Provide the (x, y) coordinate of the cell's center where the given text is located.  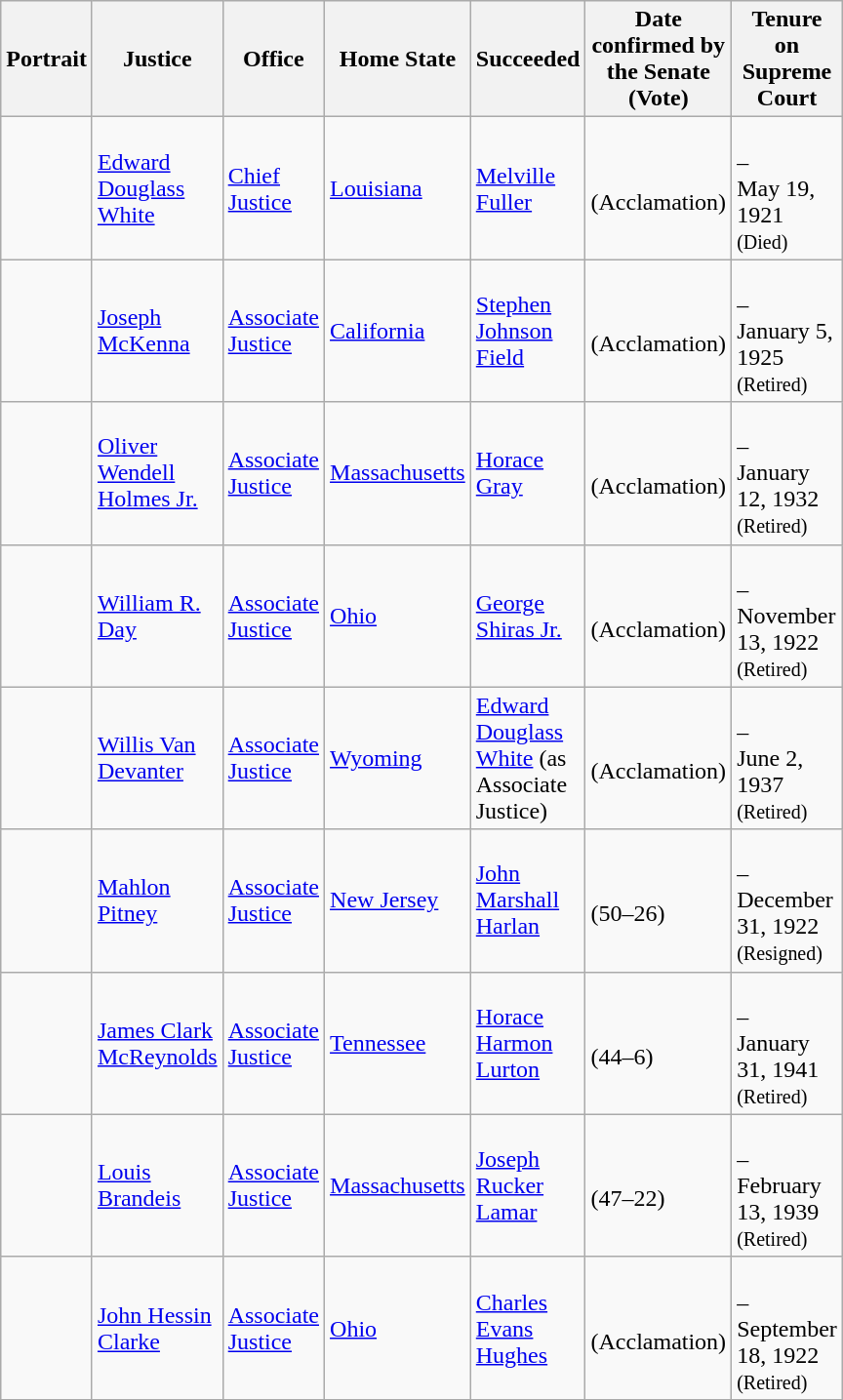
Tenure on Supreme Court (787, 59)
Oliver Wendell Holmes Jr. (157, 473)
George Shiras Jr. (528, 616)
Succeeded (528, 59)
Date confirmed by the Senate(Vote) (659, 59)
William R. Day (157, 616)
John Marshall Harlan (528, 900)
–January 5, 1925(Retired) (787, 331)
–June 2, 1937(Retired) (787, 758)
(50–26) (659, 900)
California (398, 331)
Louisiana (398, 188)
Mahlon Pitney (157, 900)
Stephen Johnson Field (528, 331)
(44–6) (659, 1043)
Melville Fuller (528, 188)
Joseph McKenna (157, 331)
–January 31, 1941(Retired) (787, 1043)
–September 18, 1922(Retired) (787, 1328)
–November 13, 1922(Retired) (787, 616)
–December 31, 1922(Resigned) (787, 900)
James Clark McReynolds (157, 1043)
–February 13, 1939(Retired) (787, 1185)
(47–22) (659, 1185)
–May 19, 1921(Died) (787, 188)
John Hessin Clarke (157, 1328)
Portrait (47, 59)
–January 12, 1932(Retired) (787, 473)
Home State (398, 59)
Joseph Rucker Lamar (528, 1185)
Chief Justice (273, 188)
Louis Brandeis (157, 1185)
Horace Harmon Lurton (528, 1043)
Horace Gray (528, 473)
Willis Van Devanter (157, 758)
New Jersey (398, 900)
Edward Douglass White (as Associate Justice) (528, 758)
Office (273, 59)
Tennessee (398, 1043)
Edward Douglass White (157, 188)
Wyoming (398, 758)
Justice (157, 59)
Charles Evans Hughes (528, 1328)
